Determine the (x, y) coordinate at the center of the cell enclosing the given text.  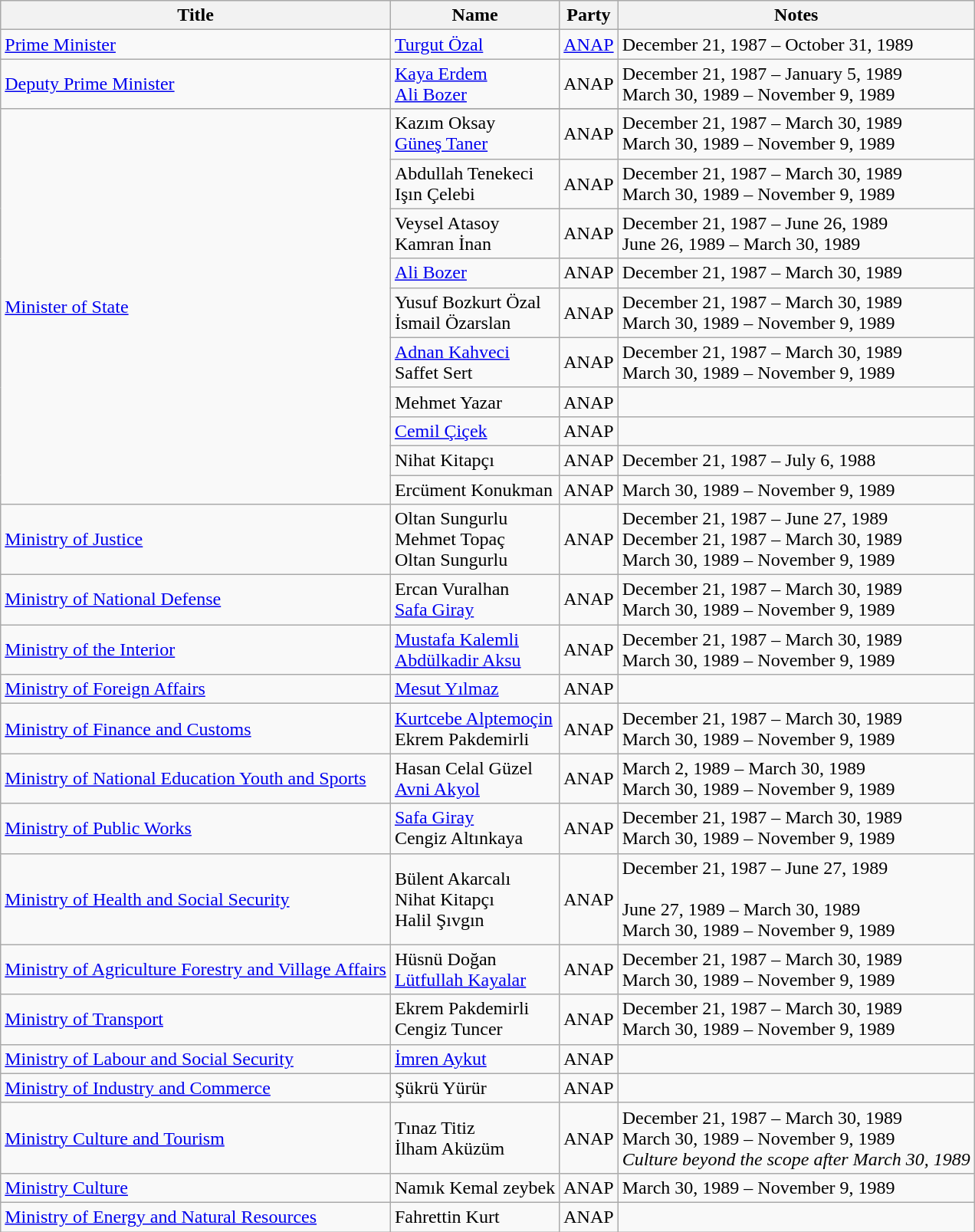
Name (474, 15)
Ministry of Energy and Natural Resources (196, 1217)
İmren Aykut (474, 1059)
Oltan SungurluMehmet TopaçOltan Sungurlu (474, 540)
March 2, 1989 – March 30, 1989March 30, 1989 – November 9, 1989 (796, 779)
Şükrü Yürür (474, 1088)
Title (196, 15)
Ministry of Industry and Commerce (196, 1088)
Tınaz Titizİlham Aküzüm (474, 1138)
December 21, 1987 – July 6, 1988 (796, 460)
Safa GirayCengiz Altınkaya (474, 828)
Ali Bozer (474, 273)
December 21, 1987 – June 27, 1989June 27, 1989 – March 30, 1989March 30, 1989 – November 9, 1989 (796, 899)
Deputy Prime Minister (196, 84)
Ministry Culture (196, 1188)
Mesut Yılmaz (474, 689)
Adnan KahveciSaffet Sert (474, 362)
Nihat Kitapçı (474, 460)
December 21, 1987 – October 31, 1989 (796, 44)
Turgut Özal (474, 44)
Ercüment Konukman (474, 490)
Ministry of Labour and Social Security (196, 1059)
Party (589, 15)
Fahrettin Kurt (474, 1217)
Mehmet Yazar (474, 402)
Veysel AtasoyKamran İnan (474, 233)
Ministry of National Defense (196, 600)
Kaya Erdem Ali Bozer (474, 84)
Ministry of the Interior (196, 650)
December 21, 1987 – January 5, 1989March 30, 1989 – November 9, 1989 (796, 84)
Ministry of Health and Social Security (196, 899)
Kazım OksayGüneş Taner (474, 133)
Prime Minister (196, 44)
Ministry Culture and Tourism (196, 1138)
Ministry of Justice (196, 540)
Ministry of Transport (196, 1020)
Ercan VuralhanSafa Giray (474, 600)
Hüsnü DoğanLütfullah Kayalar (474, 969)
December 21, 1987 – June 26, 1989June 26, 1989 – March 30, 1989 (796, 233)
Notes (796, 15)
Ekrem PakdemirliCengiz Tuncer (474, 1020)
Yusuf Bozkurt Özalİsmail Özarslan (474, 313)
Ministry of Finance and Customs (196, 728)
Bülent AkarcalıNihat KitapçıHalil Şıvgın (474, 899)
Mustafa KalemliAbdülkadir Aksu (474, 650)
Minister of State (196, 307)
December 21, 1987 – March 30, 1989 (796, 273)
Ministry of Public Works (196, 828)
Namık Kemal zeybek (474, 1188)
Abdullah TenekeciIşın Çelebi (474, 184)
Ministry of National Education Youth and Sports (196, 779)
Cemil Çiçek (474, 431)
Ministry of Foreign Affairs (196, 689)
Hasan Celal GüzelAvni Akyol (474, 779)
December 21, 1987 – June 27, 1989December 21, 1987 – March 30, 1989 March 30, 1989 – November 9, 1989 (796, 540)
Ministry of Agriculture Forestry and Village Affairs (196, 969)
Kurtcebe AlptemoçinEkrem Pakdemirli (474, 728)
December 21, 1987 – March 30, 1989March 30, 1989 – November 9, 1989Culture beyond the scope after March 30, 1989 (796, 1138)
